Search for the cell housing the specified text and yield its [x, y] center coordinate. 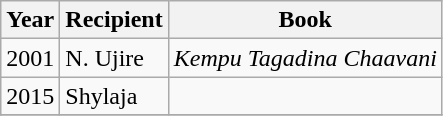
2001 [30, 58]
Shylaja [114, 96]
Book [305, 20]
N. Ujire [114, 58]
Kempu Tagadina Chaavani [305, 58]
Recipient [114, 20]
Year [30, 20]
2015 [30, 96]
